Detect which cell encompasses the target text, then output its (x, y) center coordinate. 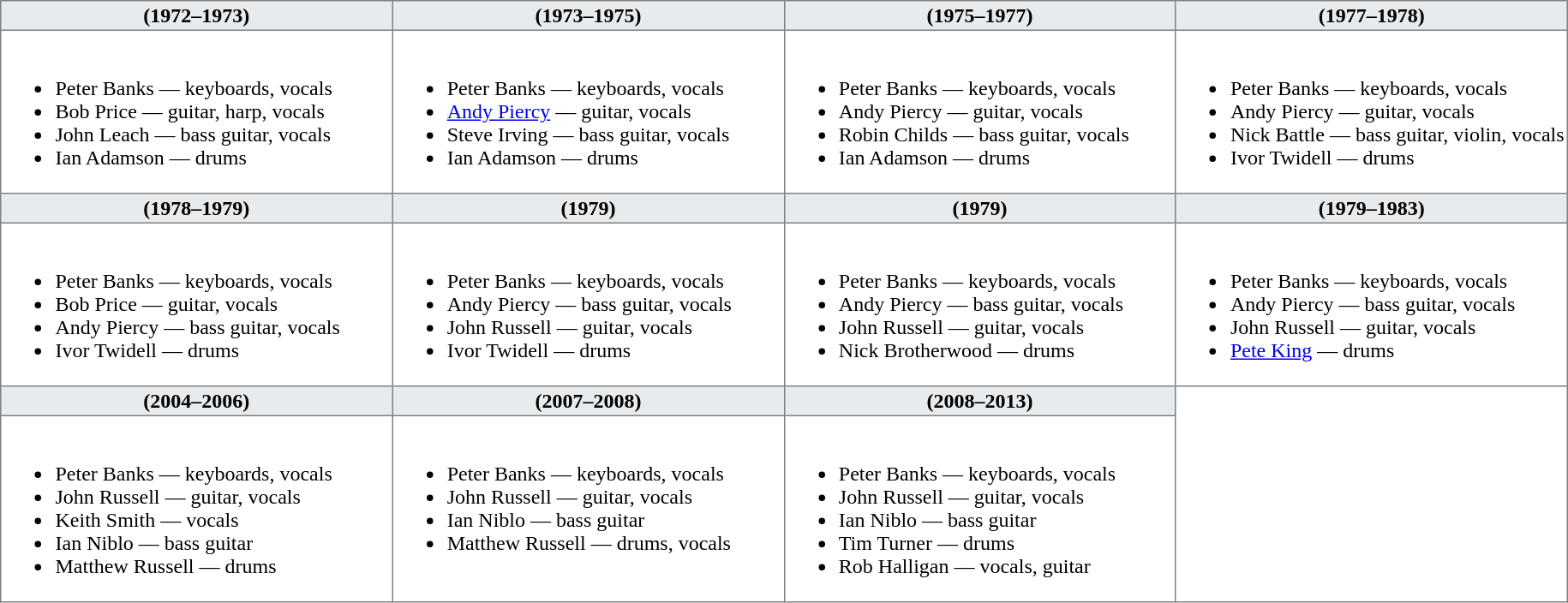
Peter Banks — keyboards, vocalsAndy Piercy — guitar, vocalsSteve Irving — bass guitar, vocalsIan Adamson — drums (588, 111)
Peter Banks — keyboards, vocalsJohn Russell — guitar, vocalsKeith Smith — vocalsIan Niblo — bass guitarMatthew Russell — drums (197, 509)
Peter Banks — keyboards, vocalsBob Price — guitar, harp, vocalsJohn Leach — bass guitar, vocalsIan Adamson — drums (197, 111)
(2008–2013) (980, 401)
Peter Banks — keyboards, vocalsJohn Russell — guitar, vocalsIan Niblo — bass guitarMatthew Russell — drums, vocals (588, 509)
(1978–1979) (197, 208)
(1972–1973) (197, 15)
Peter Banks — keyboards, vocalsAndy Piercy — bass guitar, vocalsJohn Russell — guitar, vocalsNick Brotherwood — drums (980, 304)
Peter Banks — keyboards, vocalsJohn Russell — guitar, vocalsIan Niblo — bass guitarTim Turner — drumsRob Halligan — vocals, guitar (980, 509)
(1979–1983) (1371, 208)
(1977–1978) (1371, 15)
Peter Banks — keyboards, vocalsBob Price — guitar, vocalsAndy Piercy — bass guitar, vocalsIvor Twidell — drums (197, 304)
Peter Banks — keyboards, vocalsAndy Piercy — guitar, vocalsRobin Childs — bass guitar, vocalsIan Adamson — drums (980, 111)
(1975–1977) (980, 15)
(2004–2006) (197, 401)
(2007–2008) (588, 401)
Peter Banks — keyboards, vocalsAndy Piercy — guitar, vocalsNick Battle — bass guitar, violin, vocalsIvor Twidell — drums (1371, 111)
(1973–1975) (588, 15)
Peter Banks — keyboards, vocalsAndy Piercy — bass guitar, vocalsJohn Russell — guitar, vocalsPete King — drums (1371, 304)
Peter Banks — keyboards, vocalsAndy Piercy — bass guitar, vocalsJohn Russell — guitar, vocalsIvor Twidell — drums (588, 304)
